Locate the cell with the specified text and output its (X, Y) center coordinate. 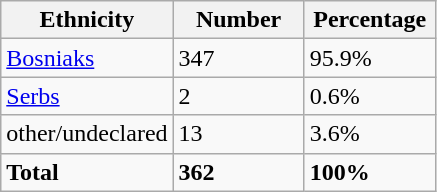
Serbs (87, 96)
Total (87, 172)
95.9% (370, 58)
2 (238, 96)
3.6% (370, 134)
Ethnicity (87, 20)
100% (370, 172)
347 (238, 58)
Percentage (370, 20)
13 (238, 134)
362 (238, 172)
other/undeclared (87, 134)
Bosniaks (87, 58)
0.6% (370, 96)
Number (238, 20)
